Return the (x, y) coordinate for the center point of the cell that contains the specified text.  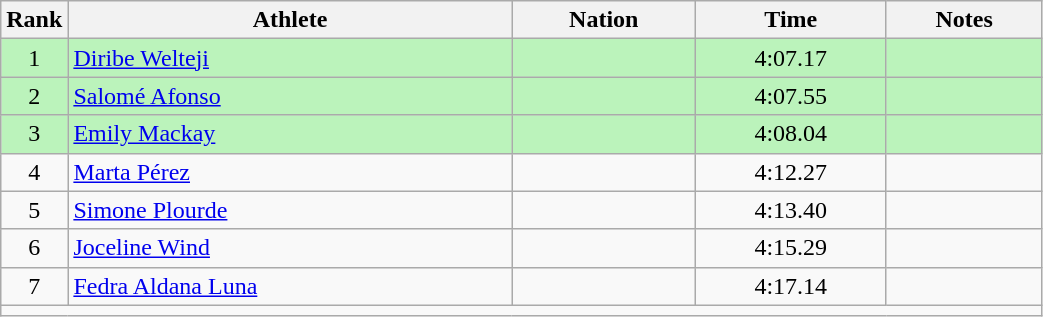
5 (34, 210)
4:12.27 (790, 172)
Simone Plourde (290, 210)
Emily Mackay (290, 134)
Notes (964, 20)
3 (34, 134)
4:17.14 (790, 286)
7 (34, 286)
4:07.55 (790, 96)
Athlete (290, 20)
Marta Pérez (290, 172)
Fedra Aldana Luna (290, 286)
Diribe Welteji (290, 58)
Nation (604, 20)
4:08.04 (790, 134)
4:07.17 (790, 58)
4:15.29 (790, 248)
4 (34, 172)
Salomé Afonso (290, 96)
4:13.40 (790, 210)
6 (34, 248)
2 (34, 96)
Rank (34, 20)
1 (34, 58)
Joceline Wind (290, 248)
Time (790, 20)
